Capture the cell that displays the provided text and extract its [X, Y] central coordinate. 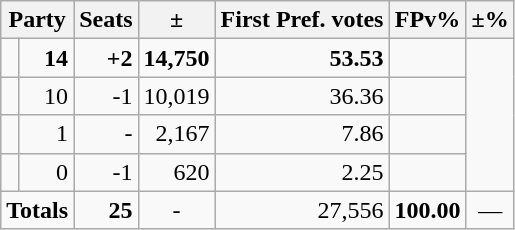
— [490, 210]
10,019 [176, 96]
0 [46, 172]
14 [46, 58]
First Pref. votes [302, 20]
27,556 [302, 210]
+2 [106, 58]
Seats [106, 20]
36.36 [302, 96]
25 [106, 210]
Totals [38, 210]
53.53 [302, 58]
100.00 [428, 210]
14,750 [176, 58]
Party [38, 20]
± [176, 20]
±% [490, 20]
FPv% [428, 20]
7.86 [302, 134]
1 [46, 134]
10 [46, 96]
620 [176, 172]
2.25 [302, 172]
2,167 [176, 134]
